Extract the [X, Y] coordinate from the center of the cell holding the provided text.  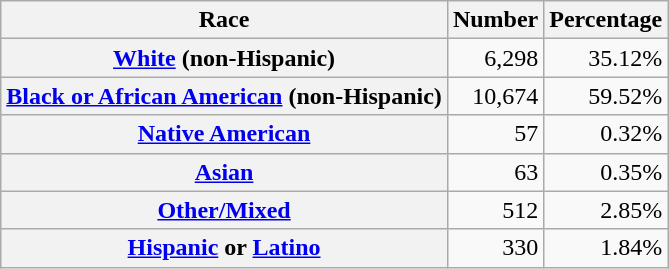
Asian [224, 172]
Number [495, 20]
2.85% [606, 210]
59.52% [606, 96]
1.84% [606, 248]
57 [495, 134]
35.12% [606, 58]
63 [495, 172]
330 [495, 248]
Black or African American (non-Hispanic) [224, 96]
0.35% [606, 172]
Hispanic or Latino [224, 248]
Other/Mixed [224, 210]
6,298 [495, 58]
0.32% [606, 134]
White (non-Hispanic) [224, 58]
10,674 [495, 96]
Race [224, 20]
512 [495, 210]
Native American [224, 134]
Percentage [606, 20]
